Detect which cell encompasses the target text, then output its [x, y] center coordinate. 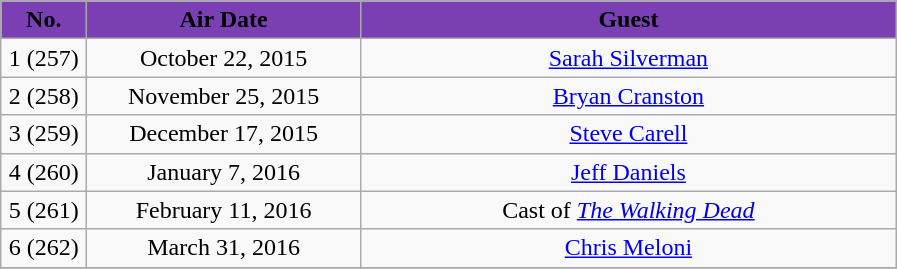
5 (261) [44, 210]
Chris Meloni [628, 248]
Cast of The Walking Dead [628, 210]
Sarah Silverman [628, 58]
No. [44, 20]
January 7, 2016 [224, 172]
February 11, 2016 [224, 210]
Guest [628, 20]
Jeff Daniels [628, 172]
December 17, 2015 [224, 134]
3 (259) [44, 134]
4 (260) [44, 172]
2 (258) [44, 96]
6 (262) [44, 248]
October 22, 2015 [224, 58]
1 (257) [44, 58]
November 25, 2015 [224, 96]
Steve Carell [628, 134]
March 31, 2016 [224, 248]
Bryan Cranston [628, 96]
Air Date [224, 20]
